Capture the cell that displays the provided text and extract its [x, y] central coordinate. 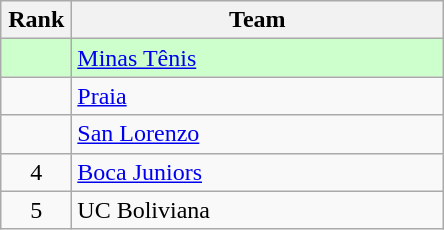
UC Boliviana [258, 210]
San Lorenzo [258, 134]
Boca Juniors [258, 172]
Team [258, 20]
5 [36, 210]
4 [36, 172]
Minas Tênis [258, 58]
Rank [36, 20]
Praia [258, 96]
